Extract the (x, y) coordinate from the center of the cell holding the provided text.  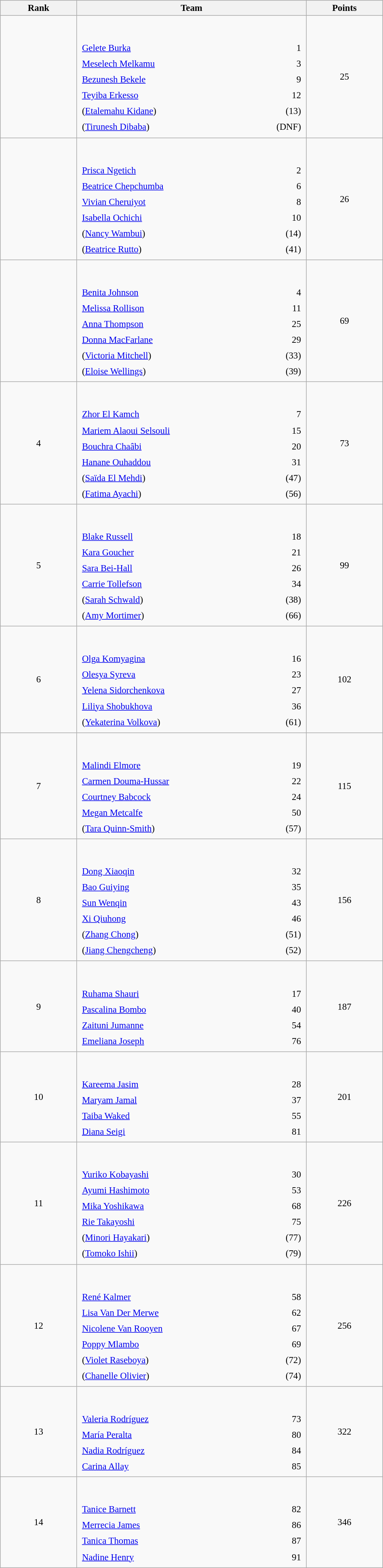
Courtney Babcock (171, 797)
84 (286, 1450)
Blake Russell (166, 536)
Maryam Jamal (171, 1100)
(Zhang Chong) (169, 935)
Carrie Tollefson (166, 584)
Gelete Burka 1 Meselech Melkamu 3 Bezunesh Bekele 9 Teyiba Erkesso 12 (Etalemahu Kidane) (13) (Tirunesh Dibaba) (DNF) (191, 77)
21 (278, 553)
Xi Qiuhong (169, 919)
(41) (283, 249)
Olesya Syreva (170, 675)
Rank (39, 8)
346 (344, 1522)
3 (274, 64)
Yuriko Kobayashi (167, 1175)
Zhor El Kamch (172, 414)
40 (285, 1009)
(56) (284, 494)
(47) (284, 478)
20 (284, 446)
Bezunesh Bekele (162, 80)
Gelete Burka (162, 48)
(Jiang Chengcheng) (169, 950)
Olga Komyagina (170, 659)
Teyiba Erkesso (162, 95)
(66) (278, 616)
76 (285, 1041)
Yuriko Kobayashi 30 Ayumi Hashimoto 53 Mika Yoshikawa 68 Rie Takayoshi 75 (Minori Hayakari) (77) (Tomoko Ishii) (79) (191, 1203)
(Minori Hayakari) (167, 1238)
Zaituni Jumanne (173, 1025)
(39) (280, 371)
(Violet Raseboya) (170, 1360)
Poppy Mlambo (170, 1344)
Yelena Sidorchenkova (170, 690)
58 (283, 1297)
(61) (283, 722)
(Nancy Wambui) (170, 233)
(Tara Quinn-Smith) (171, 828)
187 (344, 1007)
(79) (280, 1254)
Pascalina Bombo (173, 1009)
55 (284, 1116)
René Kalmer 58 Lisa Van Der Merwe 62 Nicolene Van Rooyen 67 Poppy Mlambo 69 (Violet Raseboya) (72) (Chanelle Olivier) (74) (191, 1325)
32 (281, 872)
Valeria Rodríguez (174, 1419)
Mariem Alaoui Selsouli (172, 430)
Prisca Ngetich (170, 170)
Donna MacFarlane (168, 340)
Tanice Barnett 82 Merrecia James 86 Tanica Thomas 87 Nadine Henry 91 (191, 1522)
Valeria Rodríguez 73 María Peralta 80 Nadia Rodríguez 84 Carina Allay 85 (191, 1432)
(72) (283, 1360)
Melissa Rollison (168, 308)
81 (284, 1131)
Nadine Henry (172, 1557)
(14) (283, 233)
27 (283, 690)
80 (286, 1435)
(Sarah Schwald) (166, 600)
54 (285, 1025)
75 (280, 1222)
86 (284, 1525)
Ruhama Shauri (173, 994)
Dong Xiaoqin 32 Bao Guiying 35 Sun Wenqin 43 Xi Qiuhong 46 (Zhang Chong) (51) (Jiang Chengcheng) (52) (191, 900)
22 (284, 781)
Malindi Elmore 19 Carmen Douma-Hussar 22 Courtney Babcock 24 Megan Metcalfe 50 (Tara Quinn-Smith) (57) (191, 786)
(Tirunesh Dibaba) (162, 127)
Nadia Rodríguez (174, 1450)
Team (191, 8)
Blake Russell 18 Kara Goucher 21 Sara Bei-Hall 26 Carrie Tollefson 34 (Sarah Schwald) (38) (Amy Mortimer) (66) (191, 565)
15 (284, 430)
31 (284, 462)
43 (281, 903)
Olga Komyagina 16 Olesya Syreva 23 Yelena Sidorchenkova 27 Liliya Shobukhova 36 (Yekaterina Volkova) (61) (191, 679)
(77) (280, 1238)
62 (283, 1313)
14 (39, 1522)
226 (344, 1203)
13 (39, 1432)
Mika Yoshikawa (167, 1206)
(51) (281, 935)
Kara Goucher (166, 553)
Tanica Thomas (172, 1541)
(Etalemahu Kidane) (162, 111)
(38) (278, 600)
Taiba Waked (171, 1116)
Isabella Ochichi (170, 217)
Bouchra Chaâbi (172, 446)
68 (280, 1206)
Vivian Cheruiyot (170, 202)
René Kalmer (170, 1297)
24 (284, 797)
(Victoria Mitchell) (168, 356)
Diana Seigi (171, 1131)
5 (39, 565)
Ayumi Hashimoto (167, 1190)
Prisca Ngetich 2 Beatrice Chepchumba 6 Vivian Cheruiyot 8 Isabella Ochichi 10 (Nancy Wambui) (14) (Beatrice Rutto) (41) (191, 199)
67 (283, 1328)
91 (284, 1557)
Sun Wenqin (169, 903)
Tanice Barnett (172, 1509)
Lisa Van Der Merwe (170, 1313)
(13) (274, 111)
23 (283, 675)
1 (274, 48)
156 (344, 900)
Sara Bei-Hall (166, 568)
Liliya Shobukhova (170, 706)
Hanane Ouhaddou (172, 462)
(Tomoko Ishii) (167, 1254)
102 (344, 679)
Points (344, 8)
(Beatrice Rutto) (170, 249)
(Chanelle Olivier) (170, 1376)
17 (285, 994)
Anna Thompson (168, 324)
82 (284, 1509)
Carina Allay (174, 1466)
Meselech Melkamu (162, 64)
Zhor El Kamch 7 Mariem Alaoui Selsouli 15 Bouchra Chaâbi 20 Hanane Ouhaddou 31 (Saïda El Mehdi) (47) (Fatima Ayachi) (56) (191, 443)
(Yekaterina Volkova) (170, 722)
28 (284, 1084)
Kareema Jasim (171, 1084)
(DNF) (274, 127)
(Amy Mortimer) (166, 616)
Beatrice Chepchumba (170, 186)
16 (283, 659)
37 (284, 1100)
Ruhama Shauri 17 Pascalina Bombo 40 Zaituni Jumanne 54 Emeliana Joseph 76 (191, 1007)
María Peralta (174, 1435)
Merrecia James (172, 1525)
35 (281, 887)
(33) (280, 356)
Kareema Jasim 28 Maryam Jamal 37 Taiba Waked 55 Diana Seigi 81 (191, 1097)
Emeliana Joseph (173, 1041)
Malindi Elmore (171, 765)
34 (278, 584)
87 (284, 1541)
2 (283, 170)
36 (283, 706)
(74) (283, 1376)
Bao Guiying (169, 887)
19 (284, 765)
(Fatima Ayachi) (172, 494)
256 (344, 1325)
Benita Johnson (168, 292)
Megan Metcalfe (171, 812)
50 (284, 812)
85 (286, 1466)
Dong Xiaoqin (169, 872)
Carmen Douma-Hussar (171, 781)
99 (344, 565)
18 (278, 536)
29 (280, 340)
201 (344, 1097)
322 (344, 1432)
Benita Johnson 4 Melissa Rollison 11 Anna Thompson 25 Donna MacFarlane 29 (Victoria Mitchell) (33) (Eloise Wellings) (39) (191, 321)
(Saïda El Mehdi) (172, 478)
Nicolene Van Rooyen (170, 1328)
(57) (284, 828)
115 (344, 786)
Rie Takayoshi (167, 1222)
(52) (281, 950)
(Eloise Wellings) (168, 371)
53 (280, 1190)
46 (281, 919)
30 (280, 1175)
